Determine the [x, y] coordinate at the center of the cell enclosing the given text.  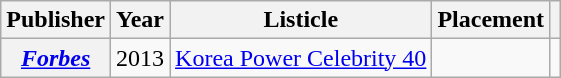
Listicle [301, 20]
Year [140, 20]
Korea Power Celebrity 40 [301, 58]
Placement [491, 20]
2013 [140, 58]
Forbes [56, 58]
Publisher [56, 20]
